Return (X, Y) of the center of cell containing provided text 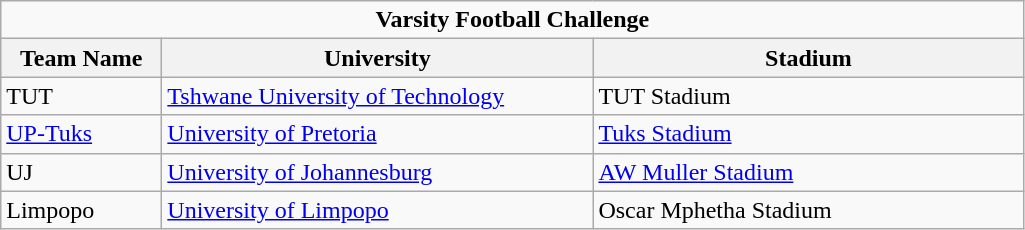
Limpopo (82, 210)
University of Pretoria (378, 134)
University (378, 58)
Varsity Football Challenge (512, 20)
Oscar Mphetha Stadium (808, 210)
Team Name (82, 58)
University of Limpopo (378, 210)
TUT Stadium (808, 96)
Tuks Stadium (808, 134)
TUT (82, 96)
Stadium (808, 58)
AW Muller Stadium (808, 172)
Tshwane University of Technology (378, 96)
UJ (82, 172)
University of Johannesburg (378, 172)
UP-Tuks (82, 134)
